Provide the (X, Y) coordinate of the cell's center where the given text is located.  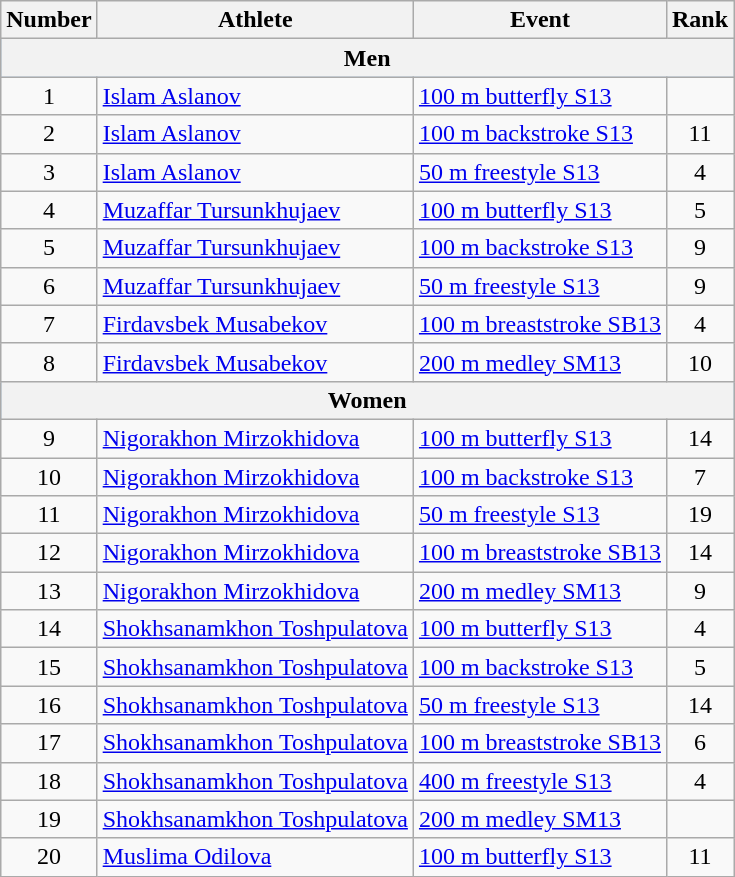
8 (49, 362)
17 (49, 743)
16 (49, 705)
Athlete (255, 20)
20 (49, 857)
2 (49, 134)
Men (368, 58)
1 (49, 96)
Event (540, 20)
15 (49, 667)
Number (49, 20)
Women (368, 400)
400 m freestyle S13 (540, 781)
12 (49, 553)
Muslima Odilova (255, 857)
13 (49, 591)
3 (49, 172)
18 (49, 781)
Rank (700, 20)
